Output the (x, y) coordinate of the center of the cell containing the given text.  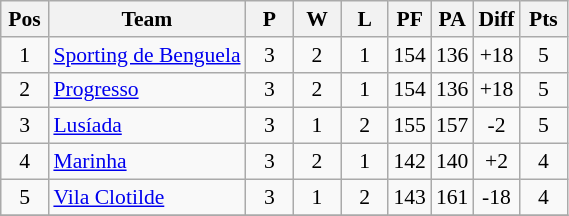
140 (452, 162)
Marinha (146, 162)
+2 (496, 162)
-18 (496, 197)
142 (410, 162)
155 (410, 126)
Pts (544, 19)
Vila Clotilde (146, 197)
-2 (496, 126)
PA (452, 19)
PF (410, 19)
Diff (496, 19)
Sporting de Benguela (146, 55)
Progresso (146, 90)
Pos (25, 19)
Team (146, 19)
L (365, 19)
157 (452, 126)
W (317, 19)
P (270, 19)
143 (410, 197)
Lusíada (146, 126)
161 (452, 197)
